Scan for the cell matching the given text and deliver its (X, Y) coordinate at center. 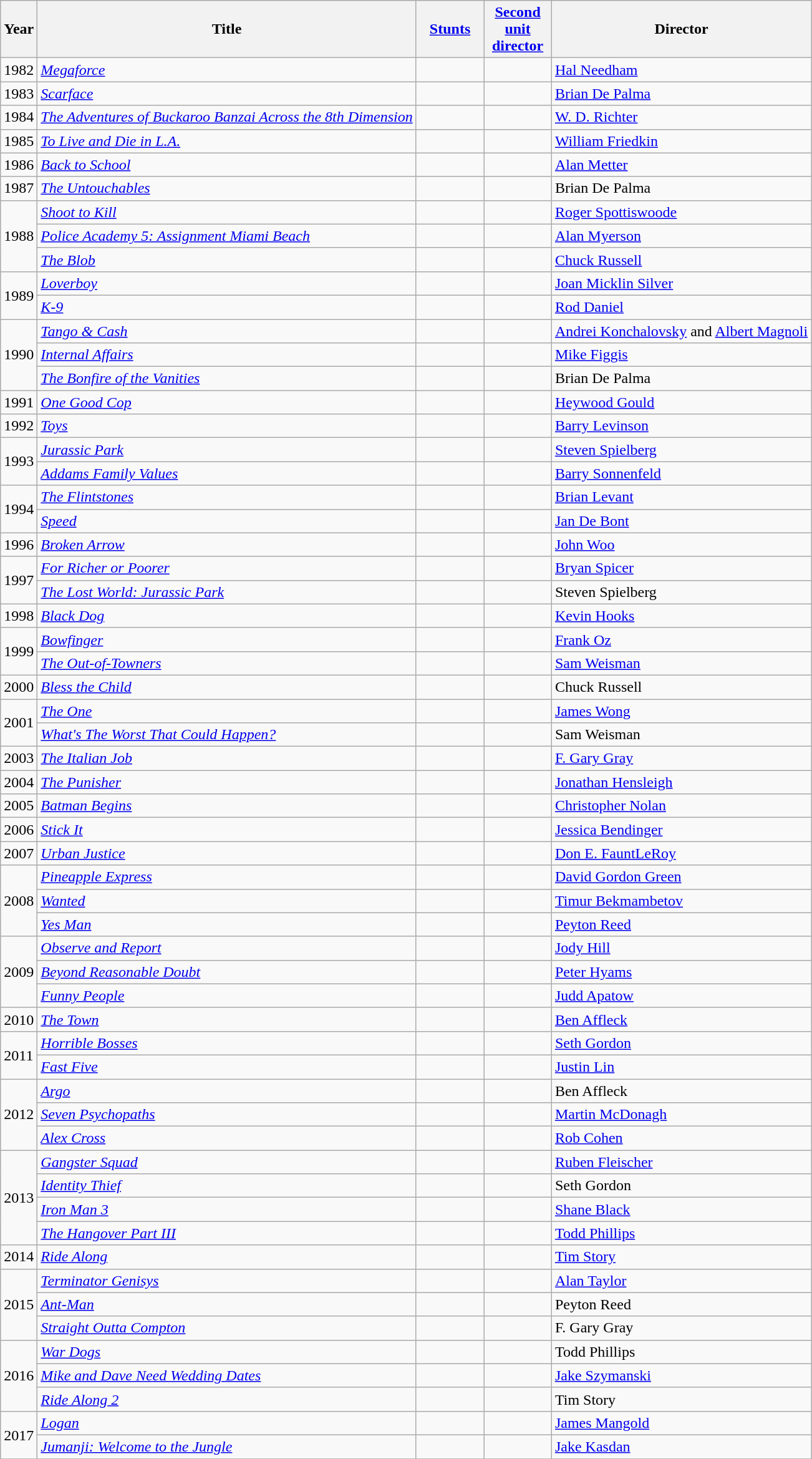
The Punisher (227, 782)
Police Academy 5: Assignment Miami Beach (227, 236)
Beyond Reasonable Doubt (227, 972)
William Friedkin (681, 141)
Brian Levant (681, 497)
Alan Myerson (681, 236)
1982 (19, 70)
Megaforce (227, 70)
Broken Arrow (227, 545)
Alan Taylor (681, 1281)
Back to School (227, 165)
Peter Hyams (681, 972)
2009 (19, 972)
Stunts (450, 29)
1992 (19, 426)
Horrible Bosses (227, 1043)
Jessica Bendinger (681, 830)
2005 (19, 806)
The Adventures of Buckaroo Banzai Across the 8th Dimension (227, 117)
Iron Man 3 (227, 1209)
Don E. FauntLeRoy (681, 853)
Jonathan Hensleigh (681, 782)
2016 (19, 1375)
The Blob (227, 259)
Year (19, 29)
1993 (19, 462)
The Town (227, 1019)
Gangster Squad (227, 1162)
Heywood Gould (681, 402)
1983 (19, 94)
1989 (19, 295)
Timur Bekmambetov (681, 901)
Speed (227, 521)
Observe and Report (227, 948)
Barry Sonnenfeld (681, 473)
Funny People (227, 996)
Batman Begins (227, 806)
Alan Metter (681, 165)
Jake Kasdan (681, 1447)
2010 (19, 1019)
W. D. Richter (681, 117)
Logan (227, 1423)
1999 (19, 651)
Ride Along 2 (227, 1399)
Joan Micklin Silver (681, 283)
Scarface (227, 94)
2013 (19, 1198)
Ant-Man (227, 1304)
Jurassic Park (227, 450)
Identity Thief (227, 1186)
The Flintstones (227, 497)
Bryan Spicer (681, 568)
Loverboy (227, 283)
Shoot to Kill (227, 212)
Bowfinger (227, 639)
The Lost World: Jurassic Park (227, 592)
2012 (19, 1115)
Ruben Fleischer (681, 1162)
Jody Hill (681, 948)
The Untouchables (227, 188)
Black Dog (227, 616)
Yes Man (227, 924)
Straight Outta Compton (227, 1328)
Kevin Hooks (681, 616)
The Out-of-Towners (227, 663)
Hal Needham (681, 70)
For Richer or Poorer (227, 568)
Shane Black (681, 1209)
Rob Cohen (681, 1138)
Martin McDonagh (681, 1115)
Rod Daniel (681, 307)
2003 (19, 759)
Bless the Child (227, 687)
2014 (19, 1257)
1985 (19, 141)
2011 (19, 1055)
1994 (19, 509)
2007 (19, 853)
Roger Spottiswoode (681, 212)
Ride Along (227, 1257)
War Dogs (227, 1352)
Internal Affairs (227, 355)
K-9 (227, 307)
Director (681, 29)
The Hangover Part III (227, 1233)
Alex Cross (227, 1138)
Christopher Nolan (681, 806)
Jake Szymanski (681, 1375)
The One (227, 710)
2006 (19, 830)
1991 (19, 402)
The Italian Job (227, 759)
Wanted (227, 901)
1997 (19, 580)
Second unit director (518, 29)
Mike and Dave Need Wedding Dates (227, 1375)
Jumanji: Welcome to the Jungle (227, 1447)
Urban Justice (227, 853)
1984 (19, 117)
2000 (19, 687)
Andrei Konchalovsky and Albert Magnoli (681, 331)
Jan De Bont (681, 521)
Terminator Genisys (227, 1281)
2015 (19, 1304)
Mike Figgis (681, 355)
The Bonfire of the Vanities (227, 379)
What's The Worst That Could Happen? (227, 735)
Frank Oz (681, 639)
David Gordon Green (681, 877)
2008 (19, 901)
1988 (19, 236)
Stick It (227, 830)
To Live and Die in L.A. (227, 141)
James Wong (681, 710)
Toys (227, 426)
1987 (19, 188)
1986 (19, 165)
James Mangold (681, 1423)
Judd Apatow (681, 996)
2004 (19, 782)
1990 (19, 355)
Addams Family Values (227, 473)
Barry Levinson (681, 426)
2001 (19, 722)
Fast Five (227, 1067)
Seven Psychopaths (227, 1115)
Argo (227, 1091)
1996 (19, 545)
1998 (19, 616)
John Woo (681, 545)
One Good Cop (227, 402)
Pineapple Express (227, 877)
Tango & Cash (227, 331)
Title (227, 29)
2017 (19, 1435)
Justin Lin (681, 1067)
